Locate the cell with the specified text and output its [X, Y] center coordinate. 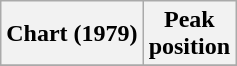
Chart (1979) [72, 34]
Peakposition [189, 34]
